Scan for the cell matching the given text and deliver its [X, Y] coordinate at center. 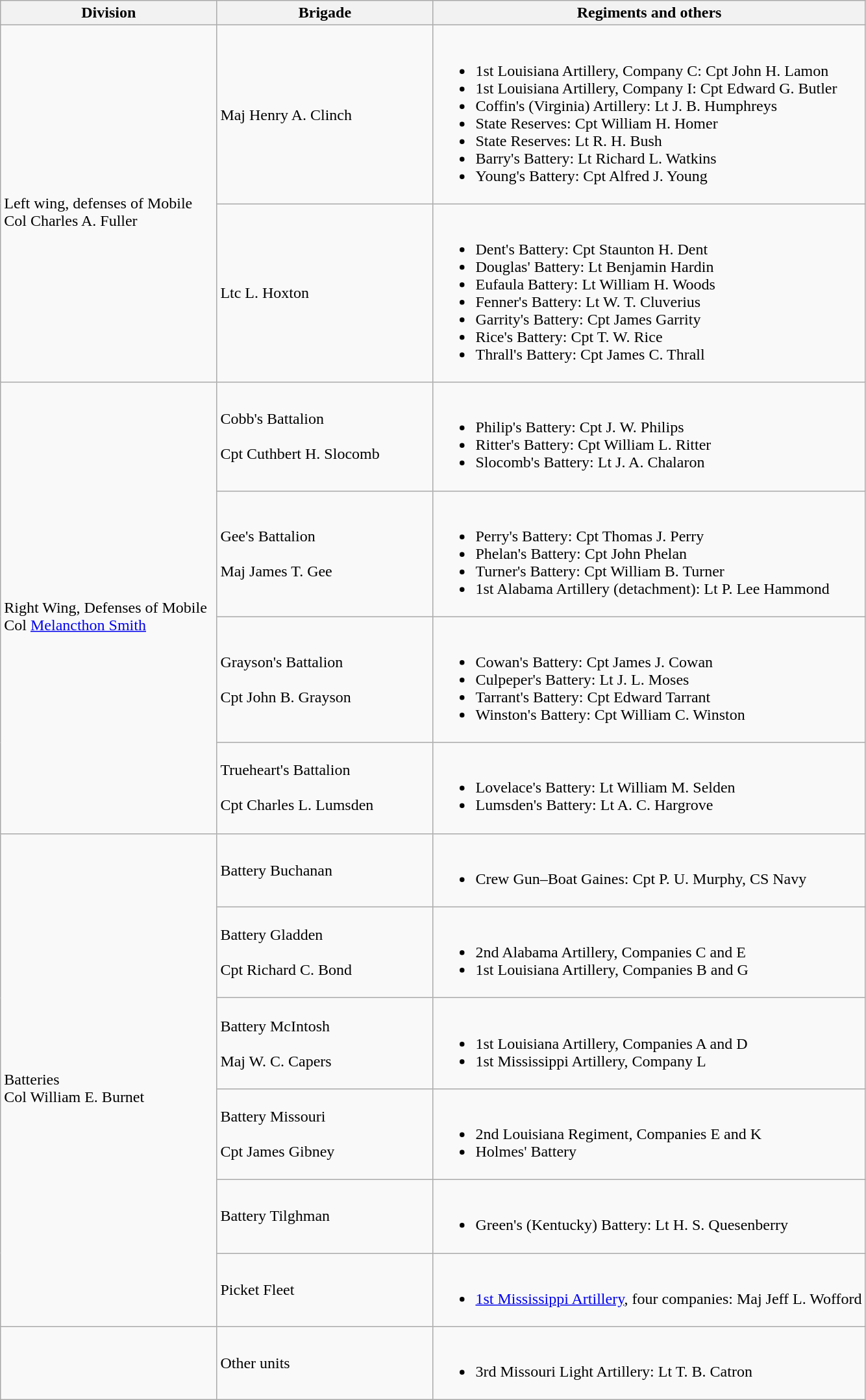
Batteries Col William E. Burnet [109, 1080]
Trueheart's Battalion Cpt Charles L. Lumsden [325, 788]
Grayson's Battalion Cpt John B. Grayson [325, 680]
Other units [325, 1363]
Battery Missouri Cpt James Gibney [325, 1134]
Cowan's Battery: Cpt James J. CowanCulpeper's Battery: Lt J. L. MosesTarrant's Battery: Cpt Edward TarrantWinston's Battery: Cpt William C. Winston [649, 680]
1st Louisiana Artillery, Companies A and D1st Mississippi Artillery, Company L [649, 1043]
Cobb's Battalion Cpt Cuthbert H. Slocomb [325, 436]
Left wing, defenses of Mobile Col Charles A. Fuller [109, 204]
Division [109, 13]
Right Wing, Defenses of Mobile Col Melancthon Smith [109, 608]
1st Mississippi Artillery, four companies: Maj Jeff L. Wofford [649, 1289]
Regiments and others [649, 13]
Battery Gladden Cpt Richard C. Bond [325, 952]
Crew Gun–Boat Gaines: Cpt P. U. Murphy, CS Navy [649, 870]
Ltc L. Hoxton [325, 293]
Gee's Battalion Maj James T. Gee [325, 554]
Battery Tilghman [325, 1216]
3rd Missouri Light Artillery: Lt T. B. Catron [649, 1363]
Brigade [325, 13]
Green's (Kentucky) Battery: Lt H. S. Quesenberry [649, 1216]
Lovelace's Battery: Lt William M. SeldenLumsden's Battery: Lt A. C. Hargrove [649, 788]
Picket Fleet [325, 1289]
Maj Henry A. Clinch [325, 114]
Battery McIntosh Maj W. C. Capers [325, 1043]
Philip's Battery: Cpt J. W. PhilipsRitter's Battery: Cpt William L. RitterSlocomb's Battery: Lt J. A. Chalaron [649, 436]
2nd Louisiana Regiment, Companies E and KHolmes' Battery [649, 1134]
Battery Buchanan [325, 870]
2nd Alabama Artillery, Companies C and E1st Louisiana Artillery, Companies B and G [649, 952]
